Scan for the cell matching the given text and deliver its [X, Y] coordinate at center. 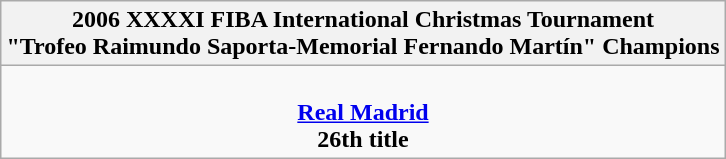
Real Madrid 26th title [363, 112]
2006 XXXXI FIBA International Christmas Tournament"Trofeo Raimundo Saporta-Memorial Fernando Martín" Champions [363, 34]
